Return the [x, y] coordinate for the center point of the cell that contains the specified text.  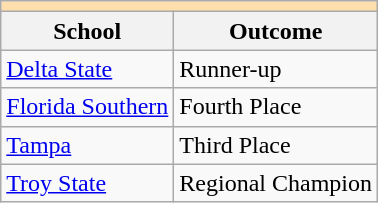
Fourth Place [276, 107]
School [88, 31]
Regional Champion [276, 183]
Florida Southern [88, 107]
Runner-up [276, 69]
Outcome [276, 31]
Troy State [88, 183]
Delta State [88, 69]
Third Place [276, 145]
Tampa [88, 145]
